Locate the cell with the specified text and output its [X, Y] center coordinate. 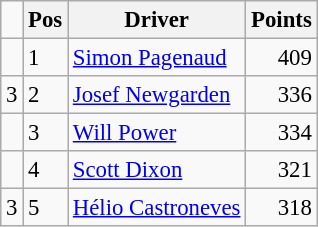
Points [282, 20]
Josef Newgarden [157, 95]
Will Power [157, 133]
Driver [157, 20]
321 [282, 170]
4 [46, 170]
Hélio Castroneves [157, 208]
318 [282, 208]
334 [282, 133]
Pos [46, 20]
Simon Pagenaud [157, 58]
409 [282, 58]
5 [46, 208]
1 [46, 58]
Scott Dixon [157, 170]
336 [282, 95]
2 [46, 95]
